Scan for the cell matching the given text and deliver its (X, Y) coordinate at center. 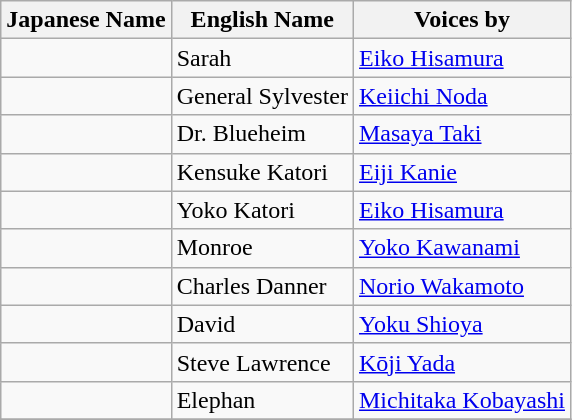
Masaya Taki (462, 134)
Michitaka Kobayashi (462, 400)
Kensuke Katori (262, 172)
Charles Danner (262, 286)
Yoko Katori (262, 210)
Japanese Name (86, 20)
Eiji Kanie (462, 172)
Elephan (262, 400)
Voices by (462, 20)
Monroe (262, 248)
Sarah (262, 58)
Yoku Shioya (462, 324)
David (262, 324)
English Name (262, 20)
Dr. Blueheim (262, 134)
Steve Lawrence (262, 362)
General Sylvester (262, 96)
Norio Wakamoto (462, 286)
Yoko Kawanami (462, 248)
Kōji Yada (462, 362)
Keiichi Noda (462, 96)
